Scan for the cell matching the given text and deliver its [X, Y] coordinate at center. 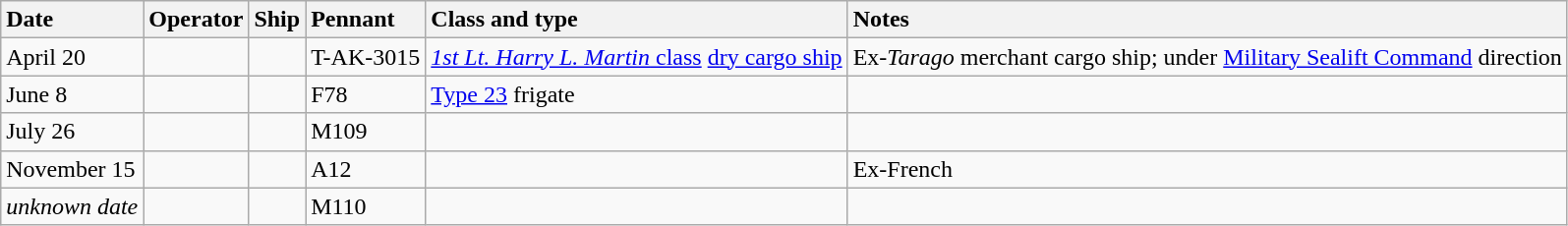
Ex-Tarago merchant cargo ship; under Military Sealift Command direction [1207, 57]
Ship [277, 20]
F78 [366, 94]
Notes [1207, 20]
unknown date [73, 206]
Date [73, 20]
1st Lt. Harry L. Martin class dry cargo ship [637, 57]
June 8 [73, 94]
July 26 [73, 132]
November 15 [73, 169]
Ex-French [1207, 169]
Class and type [637, 20]
A12 [366, 169]
T-AK-3015 [366, 57]
Pennant [366, 20]
M109 [366, 132]
April 20 [73, 57]
Operator [197, 20]
Type 23 frigate [637, 94]
M110 [366, 206]
